Provide the [X, Y] coordinate of the cell's center where the given text is located.  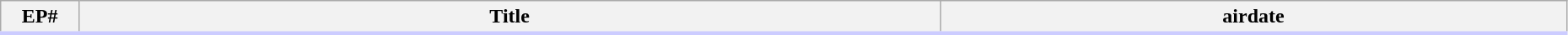
Title [509, 17]
airdate [1253, 17]
EP# [40, 17]
